Scan for the cell matching the given text and deliver its [x, y] coordinate at center. 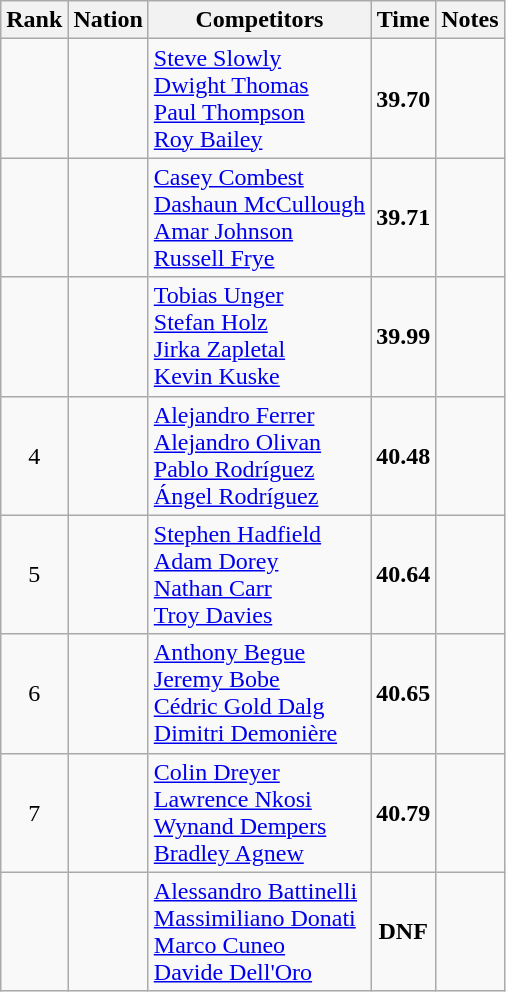
39.99 [404, 336]
5 [34, 574]
Steve SlowlyDwight ThomasPaul ThompsonRoy Bailey [259, 98]
40.65 [404, 694]
Time [404, 20]
40.79 [404, 812]
Anthony BegueJeremy BobeCédric Gold DalgDimitri Demonière [259, 694]
4 [34, 456]
40.48 [404, 456]
DNF [404, 932]
39.70 [404, 98]
Casey CombestDashaun McCulloughAmar JohnsonRussell Frye [259, 218]
40.64 [404, 574]
7 [34, 812]
Colin DreyerLawrence NkosiWynand DempersBradley Agnew [259, 812]
Notes [470, 20]
6 [34, 694]
Alessandro BattinelliMassimiliano DonatiMarco CuneoDavide Dell'Oro [259, 932]
Stephen HadfieldAdam DoreyNathan CarrTroy Davies [259, 574]
39.71 [404, 218]
Rank [34, 20]
Tobias UngerStefan HolzJirka ZapletalKevin Kuske [259, 336]
Alejandro FerrerAlejandro OlivanPablo RodríguezÁngel Rodríguez [259, 456]
Competitors [259, 20]
Nation [108, 20]
